Determine the [x, y] coordinate at the center of the cell enclosing the given text.  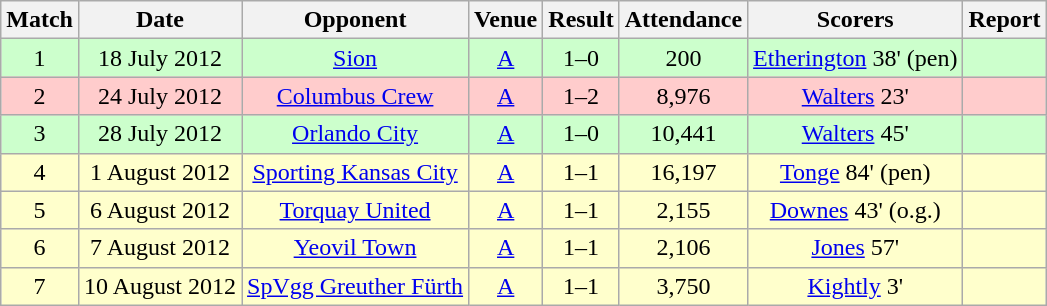
Opponent [356, 20]
Orlando City [356, 134]
8,976 [683, 96]
Torquay United [356, 210]
Kightly 3' [856, 286]
3,750 [683, 286]
10,441 [683, 134]
Etherington 38' (pen) [856, 58]
200 [683, 58]
7 August 2012 [160, 248]
Downes 43' (o.g.) [856, 210]
Walters 23' [856, 96]
Attendance [683, 20]
6 [40, 248]
Sporting Kansas City [356, 172]
4 [40, 172]
18 July 2012 [160, 58]
1–2 [581, 96]
10 August 2012 [160, 286]
1 August 2012 [160, 172]
24 July 2012 [160, 96]
Date [160, 20]
5 [40, 210]
2,155 [683, 210]
16,197 [683, 172]
SpVgg Greuther Fürth [356, 286]
Report [1004, 20]
1 [40, 58]
Match [40, 20]
Tonge 84' (pen) [856, 172]
Walters 45' [856, 134]
Venue [506, 20]
7 [40, 286]
Columbus Crew [356, 96]
Jones 57' [856, 248]
6 August 2012 [160, 210]
3 [40, 134]
2 [40, 96]
Scorers [856, 20]
Result [581, 20]
Sion [356, 58]
2,106 [683, 248]
Yeovil Town [356, 248]
28 July 2012 [160, 134]
